Scan for the cell matching the given text and deliver its (x, y) coordinate at center. 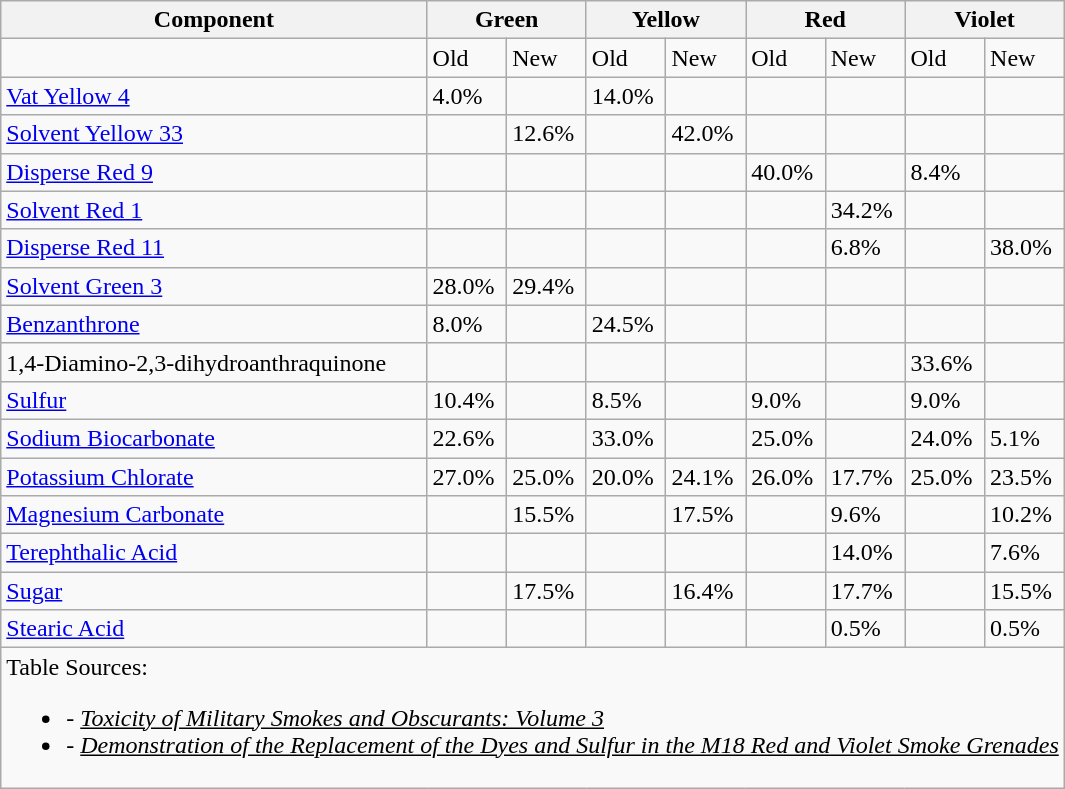
33.0% (626, 438)
20.0% (626, 477)
Component (214, 20)
Disperse Red 11 (214, 248)
Red (826, 20)
Solvent Green 3 (214, 286)
5.1% (1025, 438)
Benzanthrone (214, 324)
Magnesium Carbonate (214, 515)
Sodium Biocarbonate (214, 438)
29.4% (547, 286)
7.6% (1025, 553)
Sugar (214, 591)
26.0% (786, 477)
Potassium Chlorate (214, 477)
42.0% (706, 134)
8.4% (945, 172)
23.5% (1025, 477)
6.8% (865, 248)
Violet (984, 20)
38.0% (1025, 248)
27.0% (467, 477)
Green (506, 20)
Sulfur (214, 400)
Solvent Red 1 (214, 210)
10.4% (467, 400)
24.1% (706, 477)
10.2% (1025, 515)
12.6% (547, 134)
Stearic Acid (214, 629)
9.6% (865, 515)
8.0% (467, 324)
34.2% (865, 210)
4.0% (467, 96)
8.5% (626, 400)
1,4-Diamino-2,3-dihydroanthraquinone (214, 362)
Solvent Yellow 33 (214, 134)
28.0% (467, 286)
24.0% (945, 438)
24.5% (626, 324)
33.6% (945, 362)
Yellow (666, 20)
Vat Yellow 4 (214, 96)
22.6% (467, 438)
40.0% (786, 172)
Terephthalic Acid (214, 553)
16.4% (706, 591)
Disperse Red 9 (214, 172)
